Capture the cell that displays the provided text and extract its [X, Y] central coordinate. 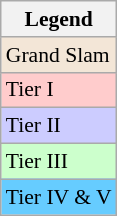
Grand Slam [59, 55]
Tier III [59, 162]
Tier I [59, 90]
Tier II [59, 126]
Tier IV & V [59, 197]
Legend [59, 19]
